Search for the cell housing the specified text and yield its [X, Y] center coordinate. 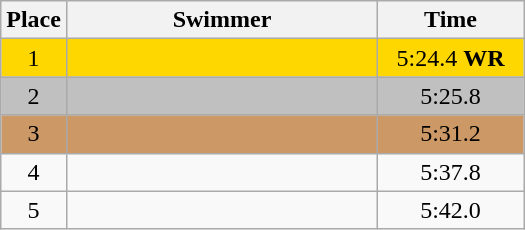
Time [451, 20]
1 [34, 58]
5 [34, 210]
5:25.8 [451, 96]
Swimmer [222, 20]
Place [34, 20]
5:37.8 [451, 172]
2 [34, 96]
5:24.4 WR [451, 58]
4 [34, 172]
3 [34, 134]
5:42.0 [451, 210]
5:31.2 [451, 134]
